From the cell containing the given text, extract its center point as (X, Y) coordinate. 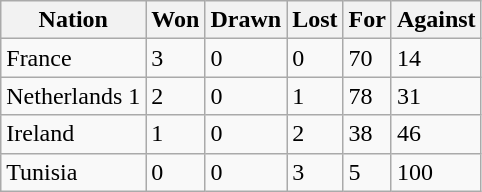
100 (436, 172)
5 (367, 172)
Lost (315, 20)
Tunisia (74, 172)
Against (436, 20)
Netherlands 1 (74, 96)
14 (436, 58)
For (367, 20)
Nation (74, 20)
38 (367, 134)
46 (436, 134)
70 (367, 58)
France (74, 58)
Ireland (74, 134)
31 (436, 96)
Won (176, 20)
Drawn (246, 20)
78 (367, 96)
